Scan for the cell matching the given text and deliver its (x, y) coordinate at center. 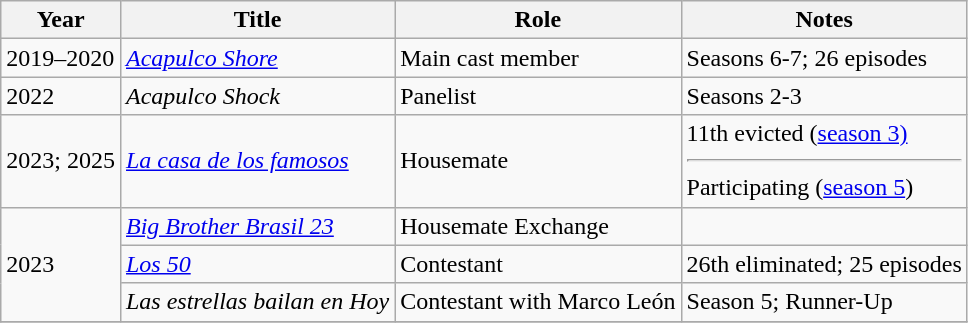
Notes (824, 20)
2023 (61, 264)
Main cast member (538, 58)
Big Brother Brasil 23 (257, 226)
26th eliminated; 25 episodes (824, 264)
Seasons 2-3 (824, 96)
Housemate (538, 161)
Acapulco Shock (257, 96)
Seasons 6-7; 26 episodes (824, 58)
Title (257, 20)
Las estrellas bailan en Hoy (257, 302)
Panelist (538, 96)
Contestant (538, 264)
Los 50 (257, 264)
Role (538, 20)
11th evicted (season 3)Participating (season 5) (824, 161)
Acapulco Shore (257, 58)
Season 5; Runner-Up (824, 302)
Contestant with Marco León (538, 302)
2019–2020 (61, 58)
La casa de los famosos (257, 161)
Housemate Exchange (538, 226)
Year (61, 20)
2023; 2025 (61, 161)
2022 (61, 96)
